Extract the [X, Y] coordinate from the center of the cell holding the provided text.  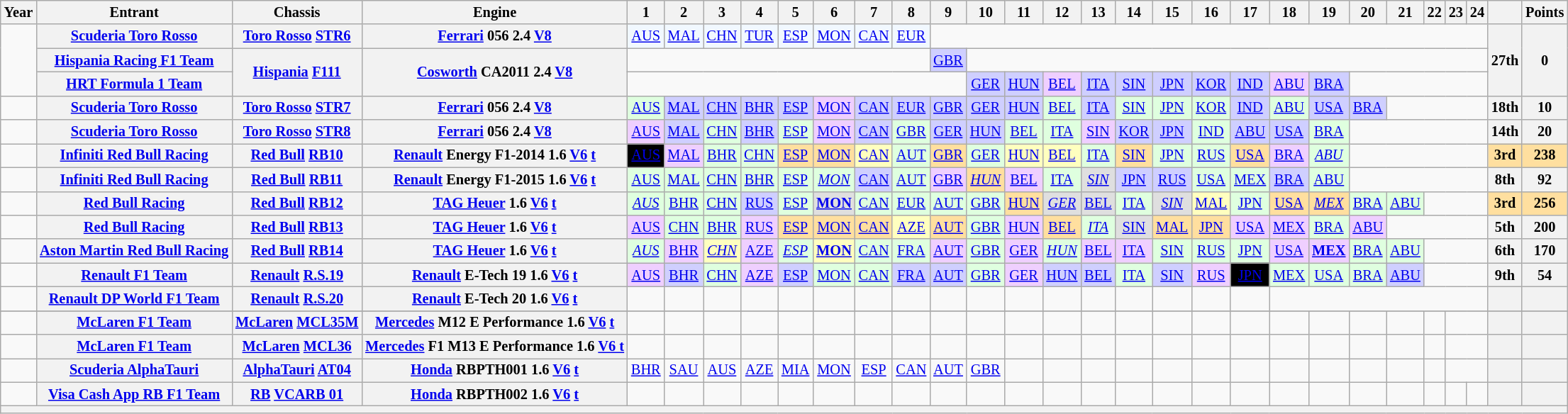
22 [1435, 12]
54 [1545, 275]
21 [1406, 12]
MIA [796, 370]
2 [684, 12]
14th [1505, 132]
Honda RBPTH001 1.6 V6 t [495, 370]
Mercedes M12 E Performance 1.6 V6 t [495, 323]
Mercedes F1 M13 E Performance 1.6 V6 t [495, 347]
Engine [495, 12]
TUR [759, 36]
24 [1477, 12]
1 [646, 12]
14 [1133, 12]
Renault E-Tech 19 1.6 V6 t [495, 275]
19 [1329, 12]
Hispania F111 [296, 72]
AlphaTauri AT04 [296, 370]
6th [1505, 251]
Red Bull RB12 [296, 203]
9th [1505, 275]
Red Bull RB14 [296, 251]
6 [834, 12]
SAU [684, 370]
23 [1456, 12]
3 [722, 12]
Chassis [296, 12]
Renault Energy F1-2014 1.6 V6 t [495, 155]
Red Bull RB11 [296, 179]
Hispania Racing F1 Team [134, 60]
5 [796, 12]
Toro Rosso STR6 [296, 36]
Renault Energy F1-2015 1.6 V6 t [495, 179]
27th [1505, 60]
Red Bull RB10 [296, 155]
Visa Cash App RB F1 Team [134, 394]
Aston Martin Red Bull Racing [134, 251]
Toro Rosso STR7 [296, 108]
Renault R.S.20 [296, 298]
18 [1289, 12]
Scuderia AlphaTauri [134, 370]
9 [948, 12]
238 [1545, 155]
Renault R.S.19 [296, 275]
11 [1024, 12]
0 [1545, 60]
12 [1062, 12]
7 [874, 12]
256 [1545, 203]
200 [1545, 227]
17 [1250, 12]
McLaren MCL35M [296, 323]
4 [759, 12]
Points [1545, 12]
Toro Rosso STR8 [296, 132]
92 [1545, 179]
5th [1505, 227]
8th [1505, 179]
Cosworth CA2011 2.4 V8 [495, 72]
13 [1098, 12]
Renault F1 Team [134, 275]
Renault DP World F1 Team [134, 298]
18th [1505, 108]
RB VCARB 01 [296, 394]
Honda RBPTH002 1.6 V6 t [495, 394]
Year [18, 12]
8 [911, 12]
HRT Formula 1 Team [134, 84]
Renault E-Tech 20 1.6 V6 t [495, 298]
Red Bull RB13 [296, 227]
15 [1172, 12]
170 [1545, 251]
Entrant [134, 12]
McLaren MCL36 [296, 347]
16 [1211, 12]
